Return (X, Y) of the center of cell containing provided text 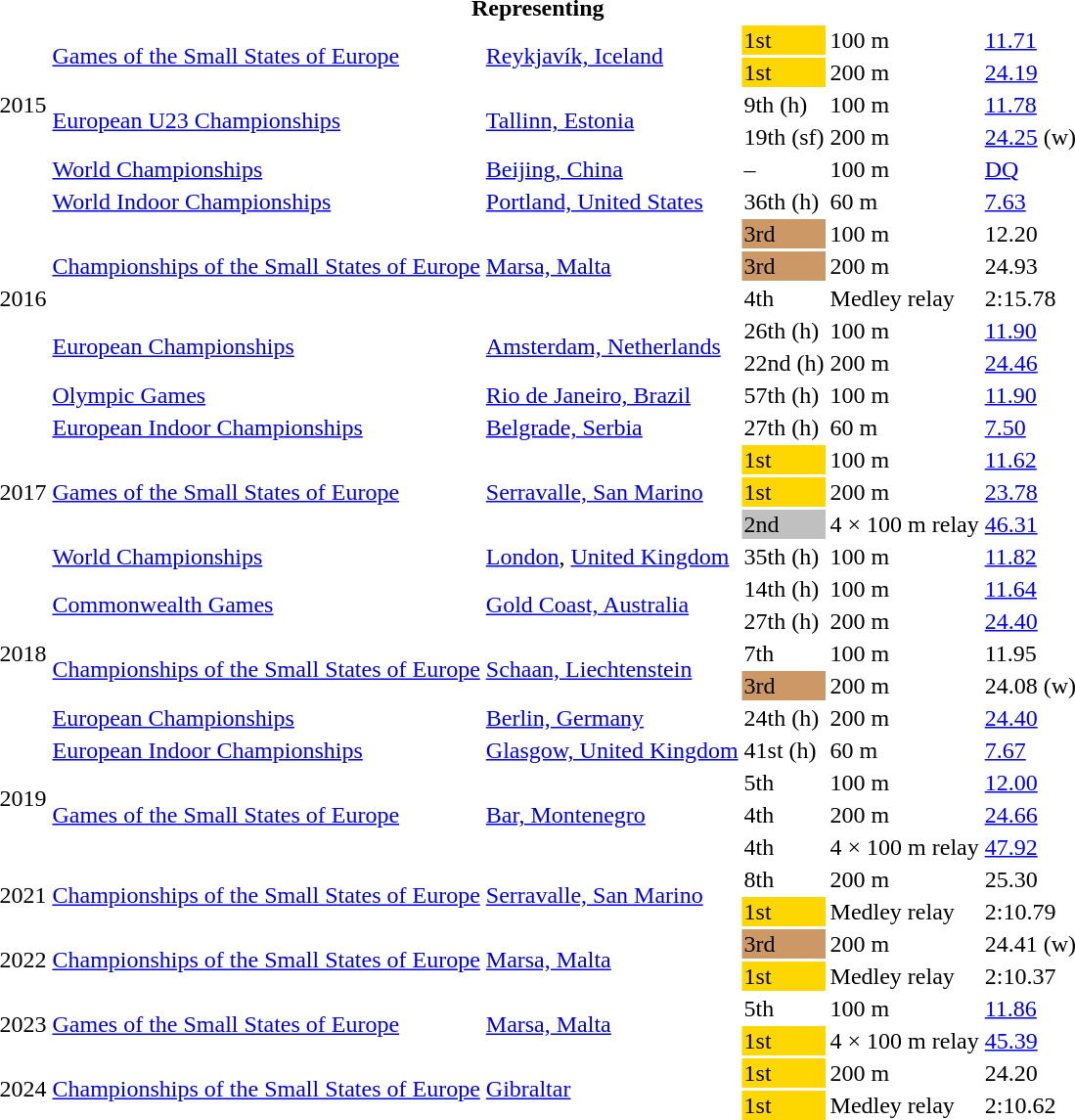
Berlin, Germany (612, 718)
22nd (h) (784, 363)
Olympic Games (266, 395)
World Indoor Championships (266, 202)
Gibraltar (612, 1090)
41st (h) (784, 750)
57th (h) (784, 395)
Gold Coast, Australia (612, 605)
Glasgow, United Kingdom (612, 750)
7th (784, 653)
Bar, Montenegro (612, 815)
8th (784, 879)
Belgrade, Serbia (612, 427)
Rio de Janeiro, Brazil (612, 395)
European U23 Championships (266, 121)
2nd (784, 524)
Commonwealth Games (266, 605)
London, United Kingdom (612, 557)
Reykjavík, Iceland (612, 57)
9th (h) (784, 105)
Amsterdam, Netherlands (612, 346)
19th (sf) (784, 137)
35th (h) (784, 557)
Portland, United States (612, 202)
Schaan, Liechtenstein (612, 669)
24th (h) (784, 718)
Tallinn, Estonia (612, 121)
36th (h) (784, 202)
– (784, 169)
26th (h) (784, 331)
Beijing, China (612, 169)
14th (h) (784, 589)
